Scan for the cell matching the given text and deliver its [X, Y] coordinate at center. 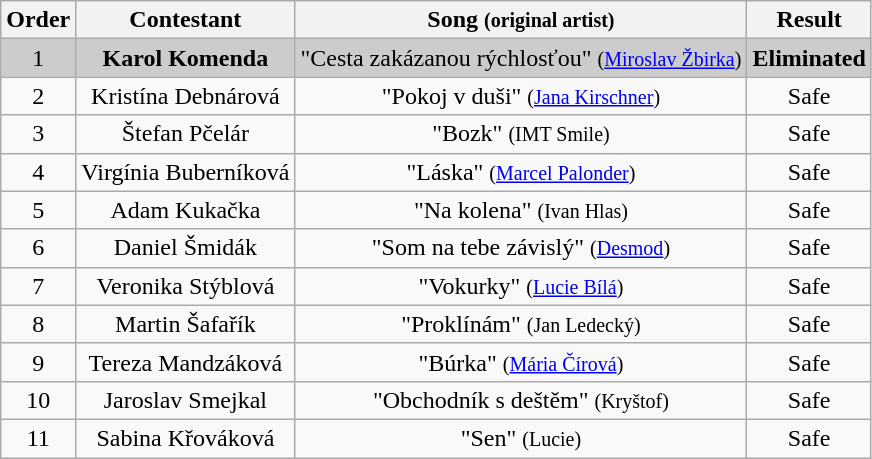
Virgínia Buberníková [186, 172]
3 [38, 134]
"Obchodník s deštěm" (Kryštof) [521, 400]
11 [38, 438]
"Búrka" (Mária Čírová) [521, 362]
7 [38, 286]
Sabina Křováková [186, 438]
"Sen" (Lucie) [521, 438]
"Láska" (Marcel Palonder) [521, 172]
4 [38, 172]
Tereza Mandzáková [186, 362]
1 [38, 58]
9 [38, 362]
5 [38, 210]
"Proklínám" (Jan Ledecký) [521, 324]
"Vokurky" (Lucie Bílá) [521, 286]
6 [38, 248]
"Som na tebe závislý" (Desmod) [521, 248]
"Bozk" (IMT Smile) [521, 134]
Adam Kukačka [186, 210]
Daniel Šmidák [186, 248]
Eliminated [809, 58]
10 [38, 400]
"Na kolena" (Ivan Hlas) [521, 210]
Jaroslav Smejkal [186, 400]
"Pokoj v duši" (Jana Kirschner) [521, 96]
Karol Komenda [186, 58]
Martin Šafařík [186, 324]
Štefan Pčelár [186, 134]
8 [38, 324]
Veronika Stýblová [186, 286]
Kristína Debnárová [186, 96]
2 [38, 96]
Song (original artist) [521, 20]
Contestant [186, 20]
Order [38, 20]
"Cesta zakázanou rýchlosťou" (Miroslav Žbirka) [521, 58]
Result [809, 20]
